Identify which cell holds the provided text, then report its [X, Y] central coordinate. 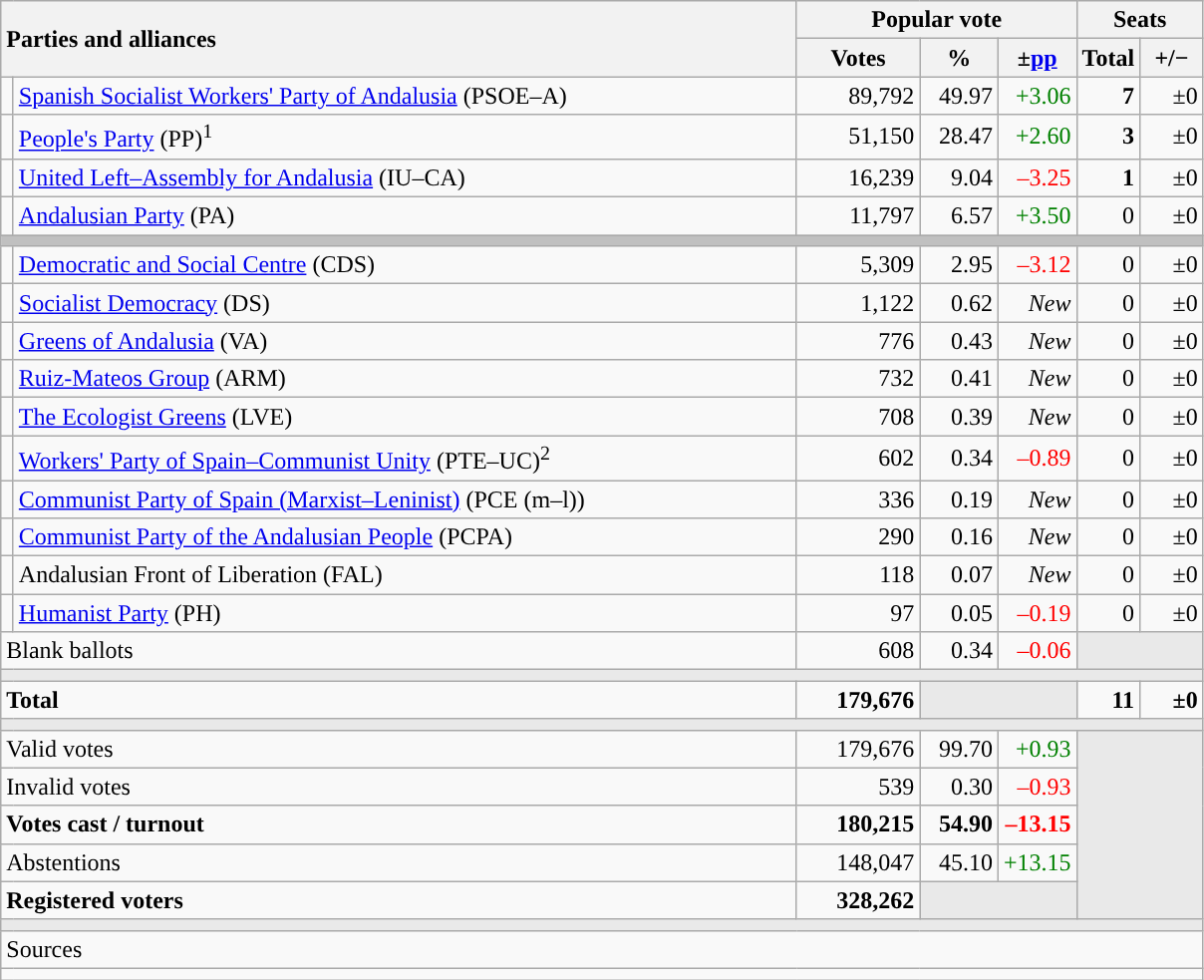
11 [1108, 700]
Andalusian Party (PA) [405, 216]
–0.06 [1037, 651]
602 [858, 459]
0.07 [959, 575]
Democratic and Social Centre (CDS) [405, 265]
608 [858, 651]
148,047 [858, 862]
6.57 [959, 216]
1,122 [858, 303]
51,150 [858, 138]
290 [858, 537]
54.90 [959, 824]
16,239 [858, 177]
89,792 [858, 96]
3 [1108, 138]
0.41 [959, 379]
Greens of Andalusia (VA) [405, 341]
118 [858, 575]
Abstentions [399, 862]
+0.93 [1037, 749]
–3.12 [1037, 265]
Communist Party of the Andalusian People (PCPA) [405, 537]
336 [858, 499]
Seats [1140, 20]
+3.06 [1037, 96]
0.39 [959, 417]
Workers' Party of Spain–Communist Unity (PTE–UC)2 [405, 459]
0.43 [959, 341]
Sources [602, 949]
99.70 [959, 749]
–13.15 [1037, 824]
Parties and alliances [399, 39]
Votes cast / turnout [399, 824]
Valid votes [399, 749]
People's Party (PP)1 [405, 138]
539 [858, 787]
49.97 [959, 96]
0.19 [959, 499]
Ruiz-Mateos Group (ARM) [405, 379]
United Left–Assembly for Andalusia (IU–CA) [405, 177]
328,262 [858, 900]
+13.15 [1037, 862]
–0.19 [1037, 613]
5,309 [858, 265]
7 [1108, 96]
Invalid votes [399, 787]
97 [858, 613]
Popular vote [937, 20]
–0.89 [1037, 459]
+3.50 [1037, 216]
0.30 [959, 787]
1 [1108, 177]
180,215 [858, 824]
2.95 [959, 265]
–3.25 [1037, 177]
Blank ballots [399, 651]
0.16 [959, 537]
+/− [1172, 58]
0.62 [959, 303]
Andalusian Front of Liberation (FAL) [405, 575]
732 [858, 379]
45.10 [959, 862]
Spanish Socialist Workers' Party of Andalusia (PSOE–A) [405, 96]
–0.93 [1037, 787]
% [959, 58]
11,797 [858, 216]
The Ecologist Greens (LVE) [405, 417]
±pp [1037, 58]
776 [858, 341]
Registered voters [399, 900]
Votes [858, 58]
Communist Party of Spain (Marxist–Leninist) (PCE (m–l)) [405, 499]
0.05 [959, 613]
28.47 [959, 138]
9.04 [959, 177]
Socialist Democracy (DS) [405, 303]
+2.60 [1037, 138]
Humanist Party (PH) [405, 613]
708 [858, 417]
